Output the (X, Y) coordinate of the center of the cell containing the given text.  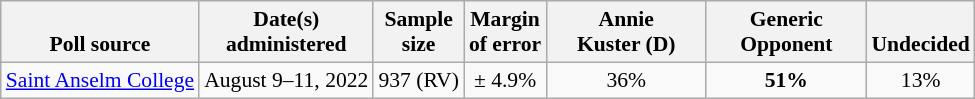
Samplesize (418, 32)
Poll source (100, 32)
GenericOpponent (786, 32)
Marginof error (505, 32)
Saint Anselm College (100, 80)
± 4.9% (505, 80)
Undecided (920, 32)
AnnieKuster (D) (626, 32)
13% (920, 80)
937 (RV) (418, 80)
August 9–11, 2022 (286, 80)
36% (626, 80)
51% (786, 80)
Date(s)administered (286, 32)
